Capture the cell that displays the provided text and extract its (x, y) central coordinate. 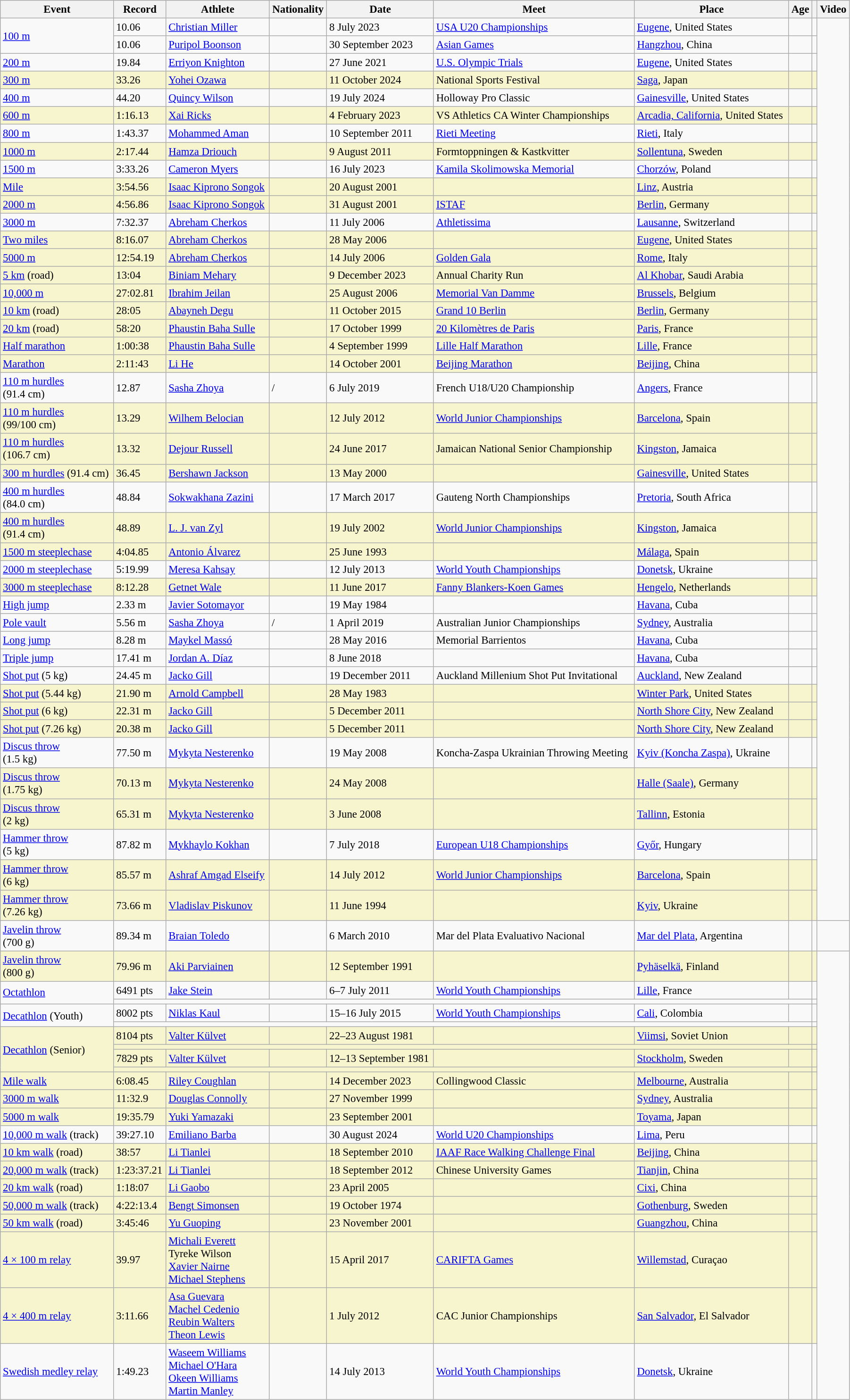
77.50 m (140, 753)
31 August 2001 (380, 204)
19.84 (140, 63)
Yu Guoping (218, 1223)
27 November 1999 (380, 1099)
1:43.37 (140, 133)
50,000 m walk (track) (57, 1205)
19 October 1974 (380, 1205)
Discus throw(2 kg) (57, 814)
Yohei Ozawa (218, 80)
5.56 m (140, 622)
Antonio Álvarez (218, 552)
Málaga, Spain (711, 552)
24 June 2017 (380, 449)
Shot put (5.44 kg) (57, 694)
Shot put (5 kg) (57, 676)
28 May 1983 (380, 694)
24.45 m (140, 676)
4:56.86 (140, 204)
Australian Junior Championships (534, 622)
Győr, Hungary (711, 844)
Pyhäselkä, Finland (711, 967)
Ashraf Amgad Elseify (218, 875)
20.38 m (140, 729)
Li He (218, 364)
20 Kilomètres de Paris (534, 329)
8 July 2023 (380, 27)
400 m hurdles(91.4 cm) (57, 527)
Gauteng North Championships (534, 497)
Kyiv (Koncha Zaspa), Ukraine (711, 753)
14 July 2013 (380, 1372)
San Salvador, El Salvador (711, 1316)
Rieti Meeting (534, 133)
Halle (Saale), Germany (711, 784)
5 km (road) (57, 275)
10 September 2011 (380, 133)
7 July 2018 (380, 844)
Athletissima (534, 222)
30 August 2024 (380, 1135)
Yuki Yamazaki (218, 1117)
Sollentuna, Sweden (711, 151)
9 August 2011 (380, 151)
Collingwood Classic (534, 1081)
1:18:07 (140, 1188)
Bengt Simonsen (218, 1205)
8 June 2018 (380, 658)
Gothenburg, Sweden (711, 1205)
3:33.26 (140, 169)
Niklas Kaul (218, 1013)
12:54.19 (140, 257)
14 July 2012 (380, 875)
65.31 m (140, 814)
44.20 (140, 98)
25 June 1993 (380, 552)
14 December 2023 (380, 1081)
1500 m (57, 169)
11 July 2006 (380, 222)
Date (380, 9)
Puripol Boonson (218, 45)
Pole vault (57, 622)
Vladislav Piskunov (218, 905)
Shot put (6 kg) (57, 711)
4 × 100 m relay (57, 1260)
U.S. Olympic Trials (534, 63)
Al Khobar, Saudi Arabia (711, 275)
Saga, Japan (711, 80)
Chinese University Games (534, 1170)
3000 m (57, 222)
4 × 400 m relay (57, 1316)
Event (57, 9)
3:54.56 (140, 187)
36.45 (140, 473)
Xai Ricks (218, 116)
10 km walk (road) (57, 1152)
89.34 m (140, 936)
Javelin throw(800 g) (57, 967)
19 May 1984 (380, 605)
19 May 2008 (380, 753)
Hengelo, Netherlands (711, 587)
Arcadia, California, United States (711, 116)
Sokwakhana Zazini (218, 497)
4:04.85 (140, 552)
39.97 (140, 1260)
French U18/U20 Championship (534, 388)
Cameron Myers (218, 169)
600 m (57, 116)
14 October 2001 (380, 364)
Hammer throw(7.26 kg) (57, 905)
11 June 1994 (380, 905)
12 September 1991 (380, 967)
87.82 m (140, 844)
European U18 Championships (534, 844)
400 m hurdles(84.0 cm) (57, 497)
7829 pts (140, 1059)
Auckland, New Zealand (711, 676)
Maykel Massó (218, 640)
Pretoria, South Africa (711, 497)
300 m hurdles (91.4 cm) (57, 473)
Cixi, China (711, 1188)
Braian Toledo (218, 936)
Formtoppningen & Kastkvitter (534, 151)
11 October 2015 (380, 311)
20 August 2001 (380, 187)
Mykhaylo Kokhan (218, 844)
High jump (57, 605)
7:32.37 (140, 222)
50 km walk (road) (57, 1223)
Erriyon Knighton (218, 63)
Aki Parviainen (218, 967)
World U20 Championships (534, 1135)
3:11.66 (140, 1316)
Jake Stein (218, 990)
20,000 m walk (track) (57, 1170)
800 m (57, 133)
Brussels, Belgium (711, 293)
Fanny Blankers-Koen Games (534, 587)
6 March 2010 (380, 936)
2000 m steeplechase (57, 570)
19 July 2024 (380, 98)
1:49.23 (140, 1372)
19 December 2011 (380, 676)
Two miles (57, 240)
Discus throw(1.75 kg) (57, 784)
USA U20 Championships (534, 27)
22–23 August 1981 (380, 1036)
Mile walk (57, 1081)
VS Athletics CA Winter Championships (534, 116)
Kyiv, Ukraine (711, 905)
Mar del Plata, Argentina (711, 936)
Lima, Peru (711, 1135)
Place (711, 9)
20 km (road) (57, 329)
Decathlon (Youth) (57, 1015)
Cali, Colombia (711, 1013)
Marathon (57, 364)
Javier Sotomayor (218, 605)
Annual Charity Run (534, 275)
30 September 2023 (380, 45)
Winter Park, United States (711, 694)
2000 m (57, 204)
Octathlon (57, 993)
73.66 m (140, 905)
Meresa Kahsay (218, 570)
10 km (road) (57, 311)
Holloway Pro Classic (534, 98)
Meet (534, 9)
CARIFTA Games (534, 1260)
Willemstad, Curaçao (711, 1260)
Guangzhou, China (711, 1223)
Emiliano Barba (218, 1135)
23 September 2001 (380, 1117)
400 m (57, 98)
Lille Half Marathon (534, 346)
1:16.13 (140, 116)
25 August 2006 (380, 293)
1500 m steeplechase (57, 552)
17.41 m (140, 658)
3000 m walk (57, 1099)
33.26 (140, 80)
21.90 m (140, 694)
8002 pts (140, 1013)
15 April 2017 (380, 1260)
Douglas Connolly (218, 1099)
Hangzhou, China (711, 45)
12–13 September 1981 (380, 1059)
12.87 (140, 388)
15–16 July 2015 (380, 1013)
Tallinn, Estonia (711, 814)
Getnet Wale (218, 587)
79.96 m (140, 967)
48.84 (140, 497)
National Sports Festival (534, 80)
300 m (57, 80)
58:20 (140, 329)
13.29 (140, 419)
Wilhem Belocian (218, 419)
4 February 2023 (380, 116)
3:45:46 (140, 1223)
5000 m (57, 257)
Tianjin, China (711, 1170)
28 May 2006 (380, 240)
4:22:13.4 (140, 1205)
18 September 2010 (380, 1152)
Jamaican National Senior Championship (534, 449)
18 September 2012 (380, 1170)
28 May 2016 (380, 640)
5:19.99 (140, 570)
Age (800, 9)
Angers, France (711, 388)
L. J. van Zyl (218, 527)
2:17.44 (140, 151)
Li Gaobo (218, 1188)
Hammer throw(6 kg) (57, 875)
Viimsi, Soviet Union (711, 1036)
19 July 2002 (380, 527)
6:08.45 (140, 1081)
Waseem WilliamsMichael O'HaraOkeen WilliamsMartin Manley (218, 1372)
Linz, Austria (711, 187)
Memorial Barrientos (534, 640)
Memorial Van Damme (534, 293)
48.89 (140, 527)
Record (140, 9)
6 July 2019 (380, 388)
8.28 m (140, 640)
Jordan A. Díaz (218, 658)
Chorzów, Poland (711, 169)
Rome, Italy (711, 257)
38:57 (140, 1152)
Golden Gala (534, 257)
4 September 1999 (380, 346)
Discus throw(1.5 kg) (57, 753)
13 May 2000 (380, 473)
Biniam Mehary (218, 275)
17 October 1999 (380, 329)
3000 m steeplechase (57, 587)
ISTAF (534, 204)
10,000 m walk (track) (57, 1135)
Asa GuevaraMachel CedenioReubin WaltersTheon Lewis (218, 1316)
Nationality (298, 9)
1:23:37.21 (140, 1170)
110 m hurdles(91.4 cm) (57, 388)
1 April 2019 (380, 622)
Mar del Plata Evaluativo Nacional (534, 936)
Hammer throw(5 kg) (57, 844)
9 December 2023 (380, 275)
Toyama, Japan (711, 1117)
70.13 m (140, 784)
19:35.79 (140, 1117)
10,000 m (57, 293)
13.32 (140, 449)
14 July 2006 (380, 257)
Beijing Marathon (534, 364)
23 April 2005 (380, 1188)
16 July 2023 (380, 169)
39:27.10 (140, 1135)
110 m hurdles(106.7 cm) (57, 449)
8104 pts (140, 1036)
11 June 2017 (380, 587)
Triple jump (57, 658)
Half marathon (57, 346)
11:32.9 (140, 1099)
Swedish medley relay (57, 1372)
Shot put (7.26 kg) (57, 729)
Ibrahim Jeilan (218, 293)
Arnold Campbell (218, 694)
3 June 2008 (380, 814)
Quincy Wilson (218, 98)
13:04 (140, 275)
Grand 10 Berlin (534, 311)
17 March 2017 (380, 497)
Christian Miller (218, 27)
Video (833, 9)
Hamza Driouch (218, 151)
Riley Coughlan (218, 1081)
6–7 July 2011 (380, 990)
Koncha-Zaspa Ukrainian Throwing Meeting (534, 753)
Kamila Skolimowska Memorial (534, 169)
Melbourne, Australia (711, 1081)
Long jump (57, 640)
Javelin throw(700 g) (57, 936)
27:02.81 (140, 293)
2:11:43 (140, 364)
Mohammed Aman (218, 133)
5000 m walk (57, 1117)
27 June 2021 (380, 63)
20 km walk (road) (57, 1188)
6491 pts (140, 990)
11 October 2024 (380, 80)
Dejour Russell (218, 449)
2.33 m (140, 605)
110 m hurdles(99/100 cm) (57, 419)
Decathlon (Senior) (57, 1050)
28:05 (140, 311)
24 May 2008 (380, 784)
Rieti, Italy (711, 133)
100 m (57, 36)
Paris, France (711, 329)
12 July 2013 (380, 570)
Stockholm, Sweden (711, 1059)
1 July 2012 (380, 1316)
Auckland Millenium Shot Put Invitational (534, 676)
Abayneh Degu (218, 311)
CAC Junior Championships (534, 1316)
Asian Games (534, 45)
1:00:38 (140, 346)
1000 m (57, 151)
Athlete (218, 9)
8:16.07 (140, 240)
85.57 m (140, 875)
8:12.28 (140, 587)
12 July 2012 (380, 419)
22.31 m (140, 711)
IAAF Race Walking Challenge Final (534, 1152)
Michali EverettTyreke WilsonXavier NairneMichael Stephens (218, 1260)
Lausanne, Switzerland (711, 222)
Bershawn Jackson (218, 473)
Mile (57, 187)
23 November 2001 (380, 1223)
200 m (57, 63)
